Identify which cell holds the provided text, then report its [x, y] central coordinate. 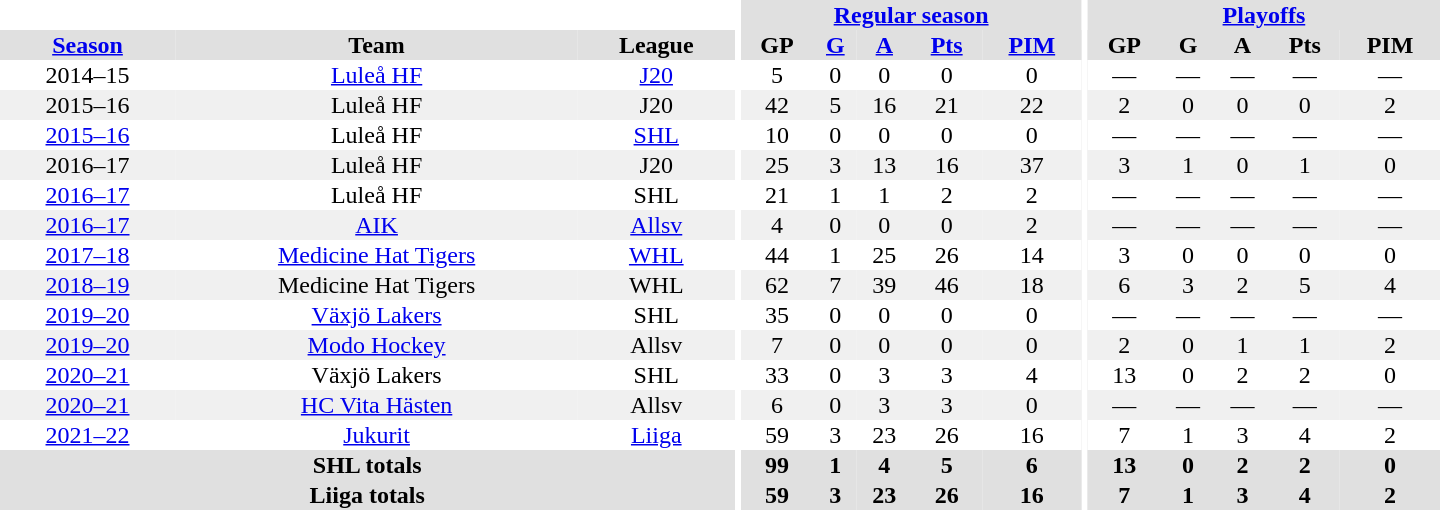
2018–19 [88, 285]
44 [776, 255]
42 [776, 105]
46 [946, 285]
AIK [376, 225]
18 [1032, 285]
99 [776, 465]
39 [884, 285]
22 [1032, 105]
Season [88, 45]
35 [776, 315]
SHL totals [367, 465]
Liiga totals [367, 495]
Liiga [656, 435]
2017–18 [88, 255]
Regular season [910, 15]
Modo Hockey [376, 345]
14 [1032, 255]
Jukurit [376, 435]
League [656, 45]
2014–15 [88, 75]
Team [376, 45]
10 [776, 135]
2021–22 [88, 435]
62 [776, 285]
33 [776, 375]
37 [1032, 165]
Playoffs [1264, 15]
HC Vita Hästen [376, 405]
